From the cell containing the given text, extract its center point as (X, Y) coordinate. 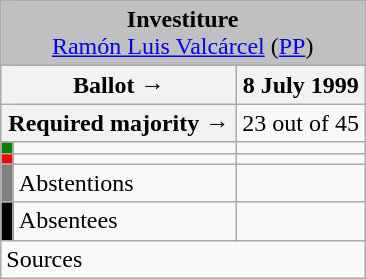
23 out of 45 (301, 123)
Ballot → (119, 85)
Required majority → (119, 123)
Absentees (125, 221)
InvestitureRamón Luis Valcárcel (PP) (183, 34)
Sources (183, 259)
Abstentions (125, 183)
8 July 1999 (301, 85)
